Locate the cell with the specified text and output its [X, Y] center coordinate. 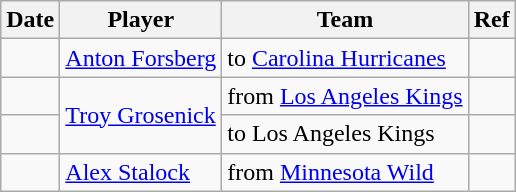
Troy Grosenick [141, 115]
from Minnesota Wild [345, 172]
Anton Forsberg [141, 58]
Player [141, 20]
from Los Angeles Kings [345, 96]
Team [345, 20]
Date [30, 20]
to Los Angeles Kings [345, 134]
Alex Stalock [141, 172]
to Carolina Hurricanes [345, 58]
Ref [492, 20]
